Detect which cell encompasses the target text, then output its (x, y) center coordinate. 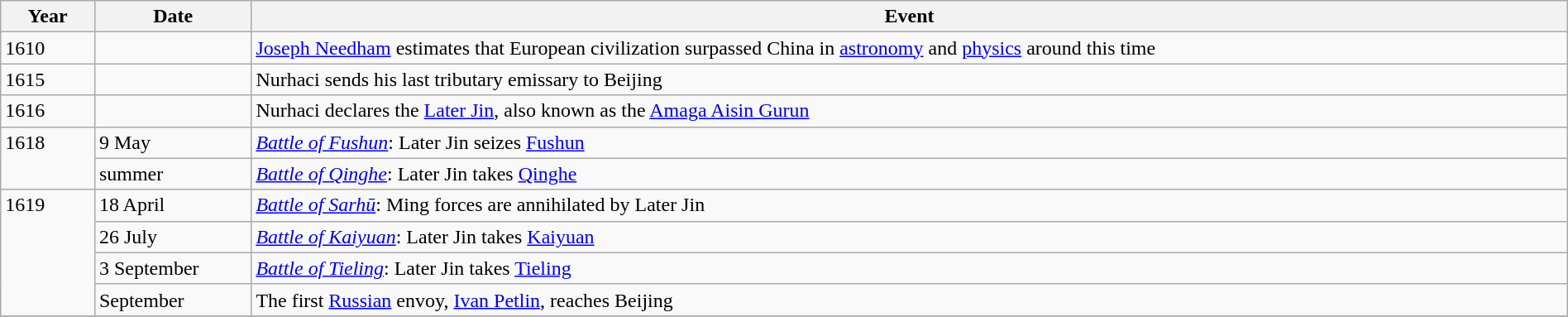
Year (48, 17)
Date (172, 17)
Battle of Tieling: Later Jin takes Tieling (910, 268)
summer (172, 174)
Joseph Needham estimates that European civilization surpassed China in astronomy and physics around this time (910, 48)
Battle of Sarhū: Ming forces are annihilated by Later Jin (910, 205)
1615 (48, 79)
Battle of Fushun: Later Jin seizes Fushun (910, 142)
1618 (48, 158)
Nurhaci declares the Later Jin, also known as the Amaga Aisin Gurun (910, 111)
26 July (172, 237)
9 May (172, 142)
3 September (172, 268)
The first Russian envoy, Ivan Petlin, reaches Beijing (910, 300)
Nurhaci sends his last tributary emissary to Beijing (910, 79)
September (172, 300)
1610 (48, 48)
18 April (172, 205)
Battle of Qinghe: Later Jin takes Qinghe (910, 174)
1616 (48, 111)
Event (910, 17)
1619 (48, 252)
Battle of Kaiyuan: Later Jin takes Kaiyuan (910, 237)
